Capture the cell that displays the provided text and extract its (x, y) central coordinate. 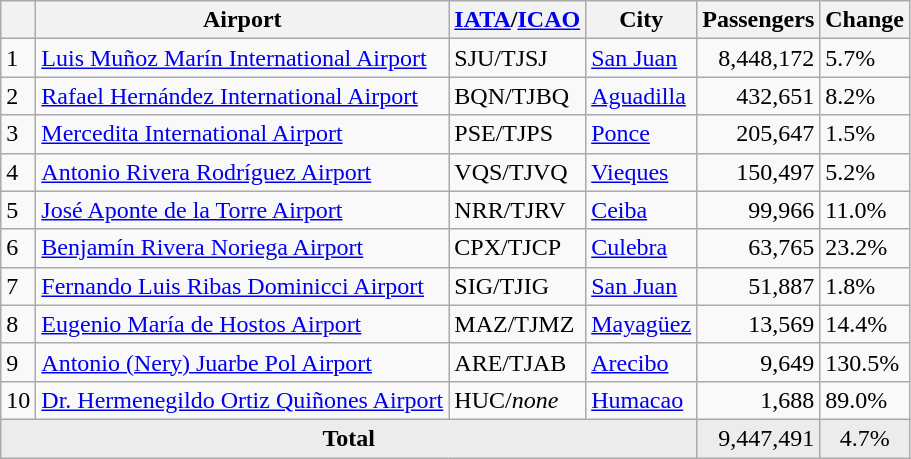
SJU/TJSJ (518, 58)
6 (18, 248)
13,569 (758, 324)
ARE/TJAB (518, 362)
11.0% (865, 210)
8,448,172 (758, 58)
Humacao (642, 400)
VQS/TJVQ (518, 172)
1.5% (865, 134)
Passengers (758, 20)
1 (18, 58)
BQN/TJBQ (518, 96)
Change (865, 20)
99,966 (758, 210)
Antonio Rivera Rodríguez Airport (242, 172)
5.2% (865, 172)
4.7% (865, 438)
Ponce (642, 134)
HUC/none (518, 400)
205,647 (758, 134)
Ceiba (642, 210)
130.5% (865, 362)
89.0% (865, 400)
10 (18, 400)
Benjamín Rivera Noriega Airport (242, 248)
4 (18, 172)
Culebra (642, 248)
Mercedita International Airport (242, 134)
23.2% (865, 248)
CPX/TJCP (518, 248)
7 (18, 286)
9,649 (758, 362)
Dr. Hermenegildo Ortiz Quiñones Airport (242, 400)
City (642, 20)
Rafael Hernández International Airport (242, 96)
IATA/ICAO (518, 20)
1.8% (865, 286)
1,688 (758, 400)
3 (18, 134)
NRR/TJRV (518, 210)
Eugenio María de Hostos Airport (242, 324)
8 (18, 324)
Luis Muñoz Marín International Airport (242, 58)
PSE/TJPS (518, 134)
150,497 (758, 172)
Arecibo (642, 362)
14.4% (865, 324)
2 (18, 96)
432,651 (758, 96)
Fernando Luis Ribas Dominicci Airport (242, 286)
Airport (242, 20)
8.2% (865, 96)
51,887 (758, 286)
Antonio (Nery) Juarbe Pol Airport (242, 362)
Vieques (642, 172)
MAZ/TJMZ (518, 324)
9,447,491 (758, 438)
5 (18, 210)
José Aponte de la Torre Airport (242, 210)
63,765 (758, 248)
5.7% (865, 58)
9 (18, 362)
SIG/TJIG (518, 286)
Mayagüez (642, 324)
Total (349, 438)
Aguadilla (642, 96)
